Find where the given text appears and provide that cell's center as [x, y] coordinate. 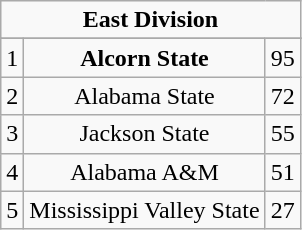
3 [12, 134]
55 [282, 134]
Jackson State [144, 134]
95 [282, 58]
27 [282, 210]
Mississippi Valley State [144, 210]
Alcorn State [144, 58]
Alabama A&M [144, 172]
5 [12, 210]
East Division [150, 20]
51 [282, 172]
1 [12, 58]
Alabama State [144, 96]
72 [282, 96]
2 [12, 96]
4 [12, 172]
